Extract the (X, Y) coordinate from the center of the cell holding the provided text.  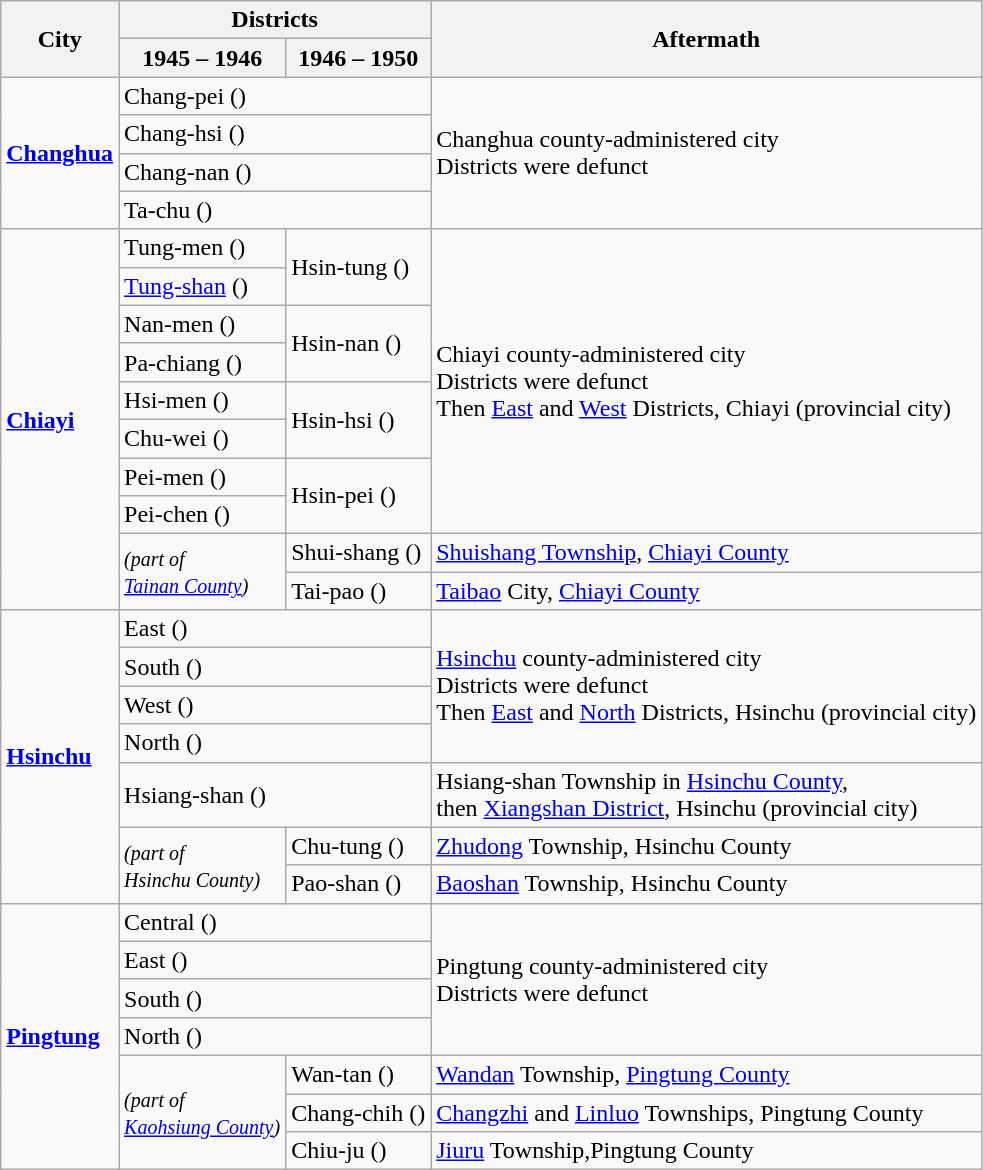
Chiu-ju () (358, 1151)
Shuishang Township, Chiayi County (706, 553)
(part ofTainan County) (202, 572)
Tung-shan () (202, 286)
Hsin-tung () (358, 267)
1946 – 1950 (358, 58)
Chiayi county-administered cityDistricts were defunctThen East and West Districts, Chiayi (provincial city) (706, 381)
Changhua county-administered cityDistricts were defunct (706, 153)
Chu-wei () (202, 438)
Tai-pao () (358, 591)
Tung-men () (202, 248)
Jiuru Township,Pingtung County (706, 1151)
Hsinchu county-administered cityDistricts were defunctThen East and North Districts, Hsinchu (provincial city) (706, 686)
Zhudong Township, Hsinchu County (706, 846)
Baoshan Township, Hsinchu County (706, 884)
Changzhi and Linluo Townships, Pingtung County (706, 1113)
Hsin-nan () (358, 343)
West () (275, 705)
Districts (275, 20)
Hsin-pei () (358, 496)
Pao-shan () (358, 884)
Changhua (60, 153)
Ta-chu () (275, 210)
Chang-nan () (275, 172)
City (60, 39)
Chang-chih () (358, 1113)
Hsiang-shan Township in Hsinchu County, then Xiangshan District, Hsinchu (provincial city) (706, 794)
Chang-hsi () (275, 134)
Pingtung county-administered cityDistricts were defunct (706, 979)
Taibao City, Chiayi County (706, 591)
Hsiang-shan () (275, 794)
Wandan Township, Pingtung County (706, 1074)
Chiayi (60, 420)
Shui-shang () (358, 553)
Chang-pei () (275, 96)
Nan-men () (202, 324)
1945 – 1946 (202, 58)
Pa-chiang () (202, 362)
Pei-chen () (202, 515)
Chu-tung () (358, 846)
Hsi-men () (202, 400)
Aftermath (706, 39)
(part ofHsinchu County) (202, 865)
Hsin-hsi () (358, 419)
Wan-tan () (358, 1074)
Central () (275, 922)
Pingtung (60, 1036)
(part ofKaohsiung County) (202, 1112)
Hsinchu (60, 756)
Pei-men () (202, 477)
